For the text-containing cell, return its midpoint in [X, Y] coordinate format. 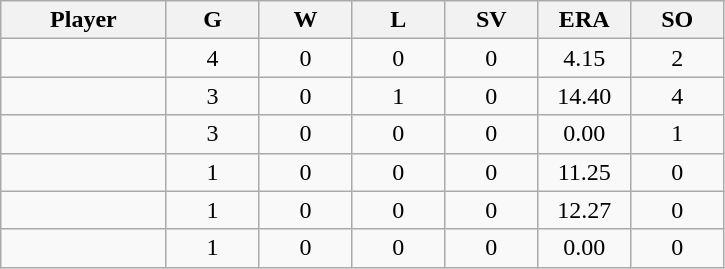
ERA [584, 20]
Player [84, 20]
11.25 [584, 172]
G [212, 20]
14.40 [584, 96]
SV [492, 20]
SO [678, 20]
L [398, 20]
2 [678, 58]
4.15 [584, 58]
12.27 [584, 210]
W [306, 20]
